Extract the [x, y] coordinate from the center of the cell holding the provided text.  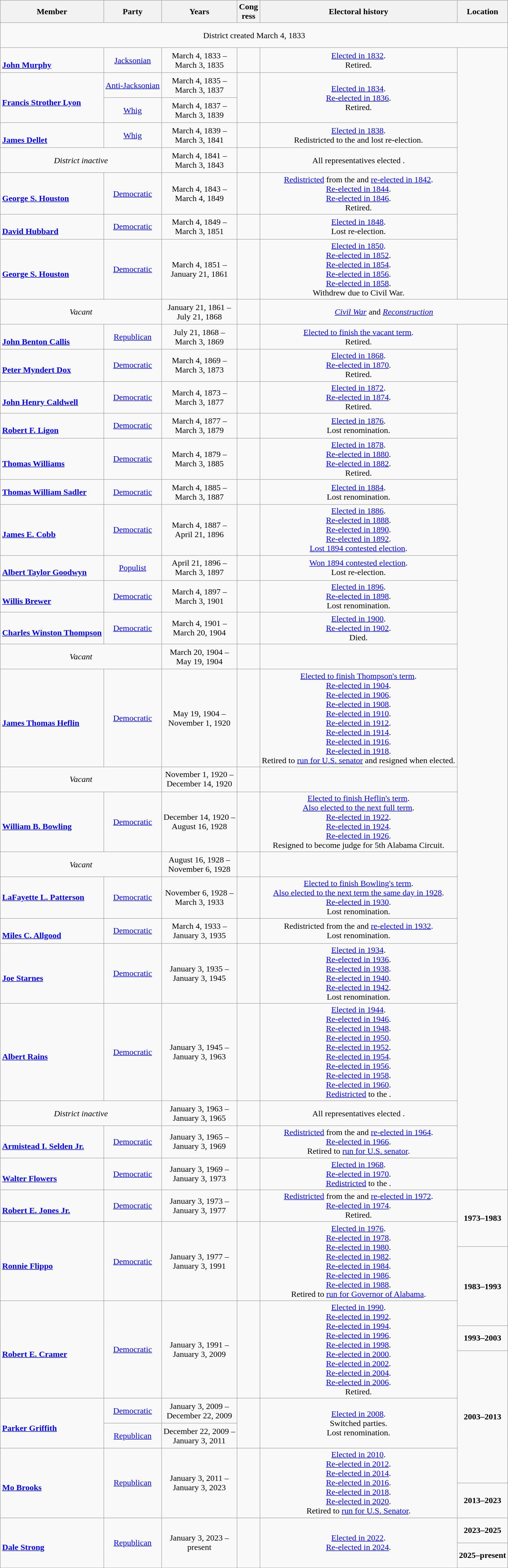
Parker Griffith [52, 1423]
Robert E. Jones Jr. [52, 1206]
Party [133, 12]
January 3, 1973 –January 3, 1977 [200, 1206]
Redistricted from the and re-elected in 1964.Re-elected in 1966.Retired to run for U.S. senator. [358, 1142]
Elected in 2022.Re-elected in 2024. [358, 1543]
March 4, 1849 –March 3, 1851 [200, 227]
Elected in 1834.Re-elected in 1836.Retired. [358, 98]
2003–2013 [482, 1417]
Elected in 1868.Re-elected in 1870.Retired. [358, 365]
March 4, 1887 –April 21, 1896 [200, 530]
January 3, 1969 –January 3, 1973 [200, 1174]
Redistricted from the and re-elected in 1972.Re-elected in 1974.Retired. [358, 1206]
March 4, 1879 –March 3, 1885 [200, 459]
January 3, 2011 –January 3, 2023 [200, 1483]
March 4, 1841 –March 3, 1843 [200, 160]
John Henry Caldwell [52, 397]
January 3, 1991 –January 3, 2009 [200, 1349]
Elected in 1884.Lost renomination. [358, 492]
March 4, 1873 –March 3, 1877 [200, 397]
January 21, 1861 –July 21, 1868 [200, 312]
January 3, 2023 –present [200, 1543]
March 4, 1901 –March 20, 1904 [200, 628]
January 3, 1945 –January 3, 1963 [200, 1052]
Francis Strother Lyon [52, 98]
Joe Starnes [52, 973]
Armistead I. Selden Jr. [52, 1142]
Albert Rains [52, 1052]
Walter Flowers [52, 1174]
May 19, 1904 –November 1, 1920 [200, 718]
Thomas Williams [52, 459]
March 4, 1933 –January 3, 1935 [200, 931]
Elected in 1968.Re-elected in 1970.Redistricted to the . [358, 1174]
James Thomas Heflin [52, 718]
Redistricted from the and re-elected in 1932.Lost renomination. [358, 931]
Elected in 2010.Re-elected in 2012.Re-elected in 2014.Re-elected in 2016.Re-elected in 2018.Re-elected in 2020. Retired to run for U.S. Senator. [358, 1483]
December 14, 1920 –August 16, 1928 [200, 821]
Elected in 1934.Re-elected in 1936.Re-elected in 1938.Re-elected in 1940.Re-elected in 1942.Lost renomination. [358, 973]
Electoral history [358, 12]
Location [482, 12]
January 3, 1977 –January 3, 1991 [200, 1261]
Redistricted from the and re-elected in 1842.Re-elected in 1844.Re-elected in 1846.Retired. [358, 194]
March 4, 1877 –March 3, 1879 [200, 426]
Miles C. Allgood [52, 931]
Elected in 1850.Re-elected in 1852.Re-elected in 1854.Re-elected in 1856.Re-elected in 1858.Withdrew due to Civil War. [358, 269]
John Benton Callis [52, 337]
Elected in 1886.Re-elected in 1888.Re-elected in 1890.Re-elected in 1892.Lost 1894 contested election. [358, 530]
Anti-Jacksonian [133, 85]
August 16, 1928 –November 6, 1928 [200, 864]
March 4, 1851 –January 21, 1861 [200, 269]
Elected in 1832.Retired. [358, 60]
November 1, 1920 –December 14, 1920 [200, 779]
March 4, 1839 –March 3, 1841 [200, 135]
Albert Taylor Goodwyn [52, 568]
Won 1894 contested election.Lost re-election. [358, 568]
Elected to finish the vacant term.Retired. [358, 337]
Elected in 1878.Re-elected in 1880.Re-elected in 1882.Retired. [358, 459]
Member [52, 12]
Populist [133, 568]
Mo Brooks [52, 1483]
Elected to finish Bowling's term.Also elected to the next term the same day in 1928.Re-elected in 1930.Lost renomination. [358, 897]
January 3, 1963 –January 3, 1965 [200, 1114]
James E. Cobb [52, 530]
March 4, 1897 –March 3, 1901 [200, 596]
William B. Bowling [52, 821]
District created March 4, 1833 [254, 35]
Elected in 1900.Re-elected in 1902.Died. [358, 628]
Years [200, 12]
David Hubbard [52, 227]
Elected in 1872.Re-elected in 1874.Retired. [358, 397]
2013–2023 [482, 1500]
Thomas William Sadler [52, 492]
1973–1983 [482, 1218]
Elected in 2008.Switched parties.Lost renomination. [358, 1423]
December 22, 2009 –January 3, 2011 [200, 1436]
Jacksonian [133, 60]
March 4, 1869 –March 3, 1873 [200, 365]
January 3, 1965 –January 3, 1969 [200, 1142]
1983–1993 [482, 1286]
Elected in 1876.Lost renomination. [358, 426]
April 21, 1896 –March 3, 1897 [200, 568]
Civil War and Reconstruction [384, 312]
March 4, 1835 –March 3, 1837 [200, 85]
Elected in 1838.Redistricted to the and lost re-election. [358, 135]
March 20, 1904 –May 19, 1904 [200, 657]
Elected in 1896.Re-elected in 1898.Lost renomination. [358, 596]
January 3, 2009 –December 22, 2009 [200, 1411]
James Dellet [52, 135]
Elected in 1848.Lost re-election. [358, 227]
March 4, 1833 –March 3, 1835 [200, 60]
Charles Winston Thompson [52, 628]
January 3, 1935 –January 3, 1945 [200, 973]
Congress [248, 12]
1993–2003 [482, 1338]
Peter Myndert Dox [52, 365]
2023–2025 [482, 1530]
Ronnie Flippo [52, 1261]
March 4, 1885 –March 3, 1887 [200, 492]
Robert E. Cramer [52, 1349]
July 21, 1868 –March 3, 1869 [200, 337]
2025–present [482, 1555]
LaFayette L. Patterson [52, 897]
Robert F. Ligon [52, 426]
November 6, 1928 –March 3, 1933 [200, 897]
Dale Strong [52, 1543]
March 4, 1843 –March 4, 1849 [200, 194]
March 4, 1837 –March 3, 1839 [200, 110]
John Murphy [52, 60]
Willis Brewer [52, 596]
